Scan for the cell matching the given text and deliver its [X, Y] coordinate at center. 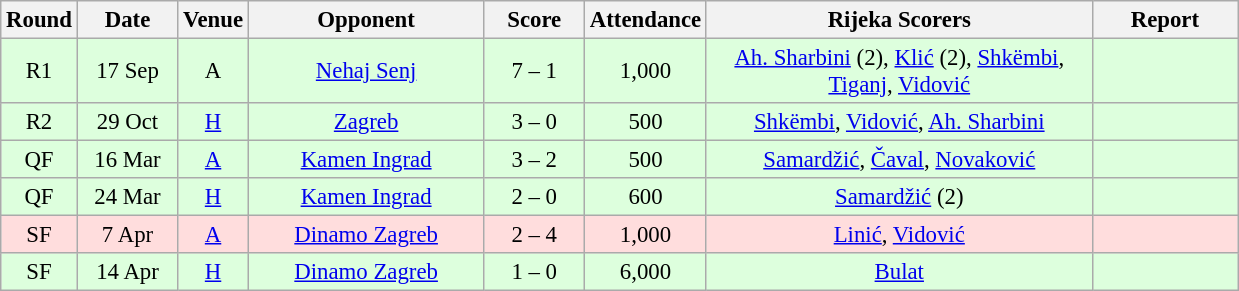
Opponent [366, 20]
Report [1165, 20]
2 – 4 [534, 235]
7 Apr [128, 235]
Linić, Vidović [899, 235]
3 – 2 [534, 160]
Score [534, 20]
Zagreb [366, 122]
R2 [39, 122]
Samardžić (2) [899, 197]
17 Sep [128, 72]
3 – 0 [534, 122]
Ah. Sharbini (2), Klić (2), Shkëmbi, Tiganj, Vidović [899, 72]
Nehaj Senj [366, 72]
2 – 0 [534, 197]
16 Mar [128, 160]
SF [39, 235]
R1 [39, 72]
Attendance [646, 20]
24 Mar [128, 197]
Date [128, 20]
Venue [214, 20]
Shkëmbi, Vidović, Ah. Sharbini [899, 122]
7 – 1 [534, 72]
Round [39, 20]
Samardžić, Čaval, Novaković [899, 160]
600 [646, 197]
Rijeka Scorers [899, 20]
29 Oct [128, 122]
Dinamo Zagreb [366, 235]
